Search for the cell housing the specified text and yield its (x, y) center coordinate. 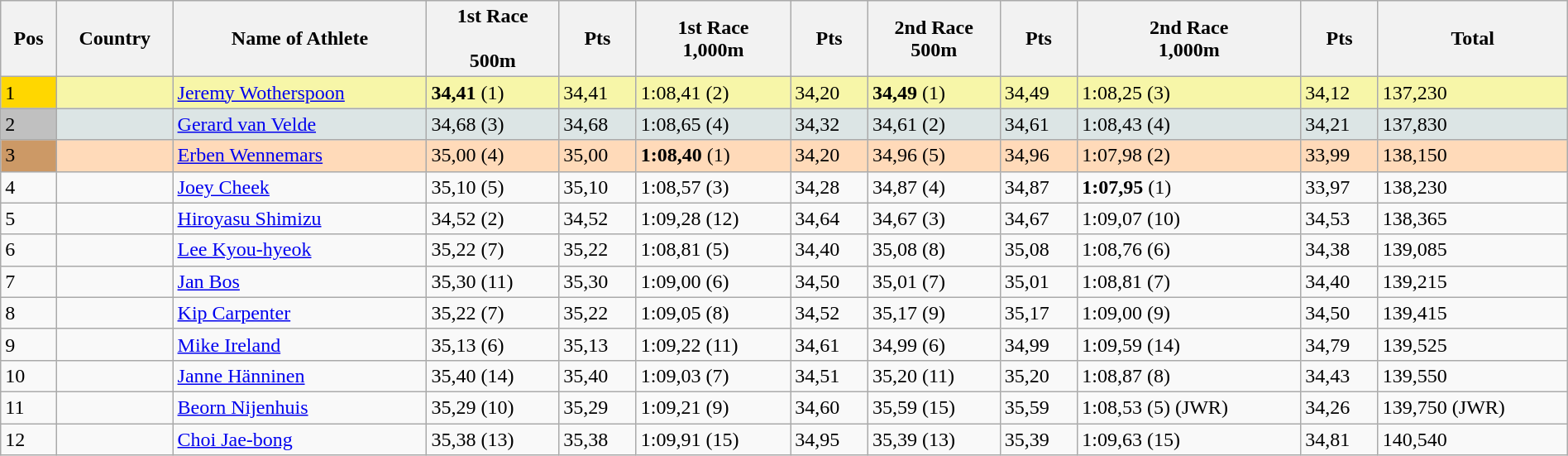
34,79 (1340, 344)
34,96 (5) (934, 156)
1:09,59 (14) (1189, 344)
4 (29, 187)
2 (29, 124)
138,230 (1472, 187)
35,13 (6) (493, 344)
11 (29, 407)
1:09,03 (7) (713, 376)
34,99 (6) (934, 344)
1:08,40 (1) (713, 156)
1:07,98 (2) (1189, 156)
1:08,43 (4) (1189, 124)
34,49 (1) (934, 93)
34,60 (829, 407)
34,99 (1039, 344)
137,230 (1472, 93)
139,215 (1472, 281)
34,87 (1039, 187)
1:07,95 (1) (1189, 187)
139,750 (JWR) (1472, 407)
Hiroyasu Shimizu (299, 218)
Jeremy Wotherspoon (299, 93)
34,81 (1340, 439)
34,96 (1039, 156)
35,39 (1039, 439)
1:09,00 (9) (1189, 313)
139,415 (1472, 313)
34,41 (598, 93)
8 (29, 313)
34,52 (2) (493, 218)
Mike Ireland (299, 344)
Total (1472, 39)
35,29 (598, 407)
139,550 (1472, 376)
1:08,41 (2) (713, 93)
10 (29, 376)
34,53 (1340, 218)
1:08,76 (6) (1189, 250)
35,40 (14) (493, 376)
35,17 (1039, 313)
5 (29, 218)
12 (29, 439)
Lee Kyou-hyeok (299, 250)
35,38 (598, 439)
3 (29, 156)
34,87 (4) (934, 187)
35,08 (8) (934, 250)
1 (29, 93)
1:09,28 (12) (713, 218)
139,525 (1472, 344)
Joey Cheek (299, 187)
35,40 (598, 376)
34,28 (829, 187)
35,00 (598, 156)
Gerard van Velde (299, 124)
35,59 (15) (934, 407)
35,10 (5) (493, 187)
34,43 (1340, 376)
138,365 (1472, 218)
33,99 (1340, 156)
1:09,22 (11) (713, 344)
Erben Wennemars (299, 156)
140,540 (1472, 439)
35,01 (7) (934, 281)
35,13 (598, 344)
35,01 (1039, 281)
35,39 (13) (934, 439)
138,150 (1472, 156)
35,00 (4) (493, 156)
34,32 (829, 124)
1:09,00 (6) (713, 281)
Jan Bos (299, 281)
139,085 (1472, 250)
1:09,63 (15) (1189, 439)
35,20 (1039, 376)
1:08,57 (3) (713, 187)
34,67 (1039, 218)
34,68 (598, 124)
1:08,81 (7) (1189, 281)
35,29 (10) (493, 407)
Pos (29, 39)
35,17 (9) (934, 313)
34,64 (829, 218)
6 (29, 250)
35,20 (11) (934, 376)
2nd Race1,000m (1189, 39)
1:09,05 (8) (713, 313)
34,21 (1340, 124)
Beorn Nijenhuis (299, 407)
35,10 (598, 187)
1st Race1,000m (713, 39)
Janne Hänninen (299, 376)
Name of Athlete (299, 39)
1:09,91 (15) (713, 439)
34,41 (1) (493, 93)
Kip Carpenter (299, 313)
Choi Jae-bong (299, 439)
34,95 (829, 439)
35,30 (11) (493, 281)
35,08 (1039, 250)
34,49 (1039, 93)
1:08,65 (4) (713, 124)
34,12 (1340, 93)
34,67 (3) (934, 218)
9 (29, 344)
1:08,81 (5) (713, 250)
137,830 (1472, 124)
1:09,07 (10) (1189, 218)
34,61 (2) (934, 124)
34,38 (1340, 250)
1:09,21 (9) (713, 407)
34,26 (1340, 407)
1:08,53 (5) (JWR) (1189, 407)
35,38 (13) (493, 439)
1st Race500m (493, 39)
35,59 (1039, 407)
34,51 (829, 376)
Country (114, 39)
1:08,87 (8) (1189, 376)
1:08,25 (3) (1189, 93)
7 (29, 281)
2nd Race500m (934, 39)
33,97 (1340, 187)
34,68 (3) (493, 124)
35,30 (598, 281)
